Detect which cell encompasses the target text, then output its (x, y) center coordinate. 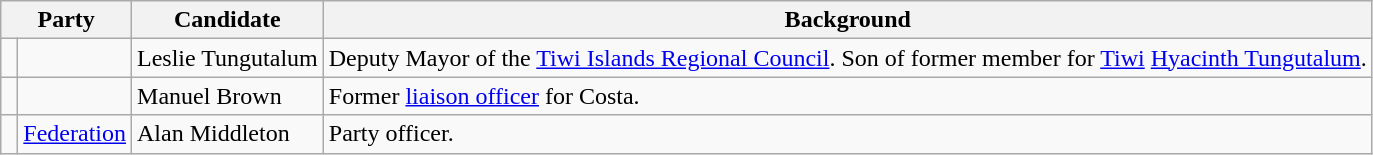
Manuel Brown (228, 96)
Party (66, 20)
Background (848, 20)
Federation (75, 134)
Candidate (228, 20)
Alan Middleton (228, 134)
Party officer. (848, 134)
Deputy Mayor of the Tiwi Islands Regional Council. Son of former member for Tiwi Hyacinth Tungutalum. (848, 58)
Former liaison officer for Costa. (848, 96)
Leslie Tungutalum (228, 58)
